Identify which cell holds the provided text, then report its (x, y) central coordinate. 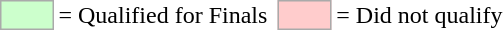
= Qualified for Finals (163, 15)
